Search for the cell housing the specified text and yield its (x, y) center coordinate. 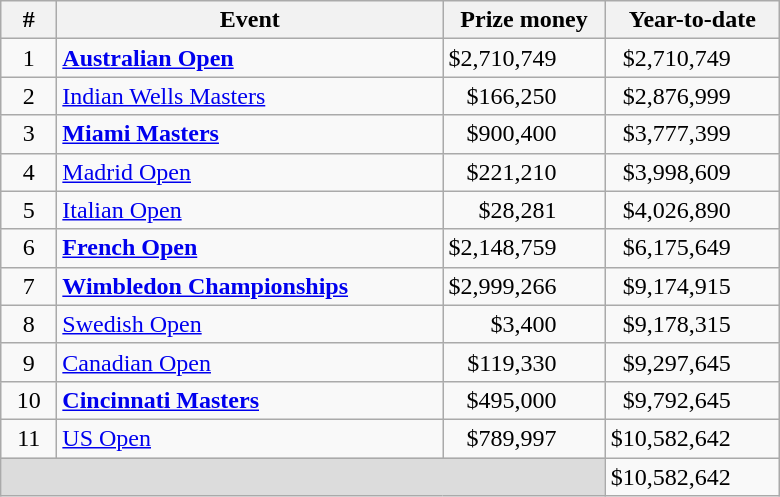
$4,026,890 (692, 210)
1 (29, 58)
3 (29, 134)
11 (29, 438)
10 (29, 400)
$3,777,399 (692, 134)
$9,174,915 (692, 286)
7 (29, 286)
Australian Open (250, 58)
Swedish Open (250, 324)
$495,000 (524, 400)
$2,148,759 (524, 248)
$3,998,609 (692, 172)
$28,281 (524, 210)
US Open (250, 438)
Miami Masters (250, 134)
6 (29, 248)
$166,250 (524, 96)
Wimbledon Championships (250, 286)
Madrid Open (250, 172)
$6,175,649 (692, 248)
Cincinnati Masters (250, 400)
9 (29, 362)
4 (29, 172)
French Open (250, 248)
Prize money (524, 20)
$9,178,315 (692, 324)
$3,400 (524, 324)
$9,792,645 (692, 400)
$2,876,999 (692, 96)
Event (250, 20)
8 (29, 324)
$119,330 (524, 362)
$900,400 (524, 134)
Indian Wells Masters (250, 96)
$221,210 (524, 172)
$2,999,266 (524, 286)
# (29, 20)
Year-to-date (692, 20)
$9,297,645 (692, 362)
2 (29, 96)
Italian Open (250, 210)
$789,997 (524, 438)
5 (29, 210)
Canadian Open (250, 362)
